Output the (X, Y) coordinate of the center of the cell containing the given text.  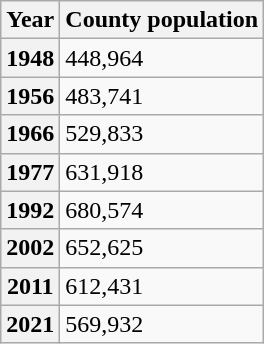
Year (30, 20)
1977 (30, 172)
County population (162, 20)
680,574 (162, 210)
1992 (30, 210)
1956 (30, 96)
483,741 (162, 96)
612,431 (162, 286)
2011 (30, 286)
2021 (30, 324)
569,932 (162, 324)
652,625 (162, 248)
1966 (30, 134)
2002 (30, 248)
631,918 (162, 172)
529,833 (162, 134)
448,964 (162, 58)
1948 (30, 58)
